Search for the cell housing the specified text and yield its [x, y] center coordinate. 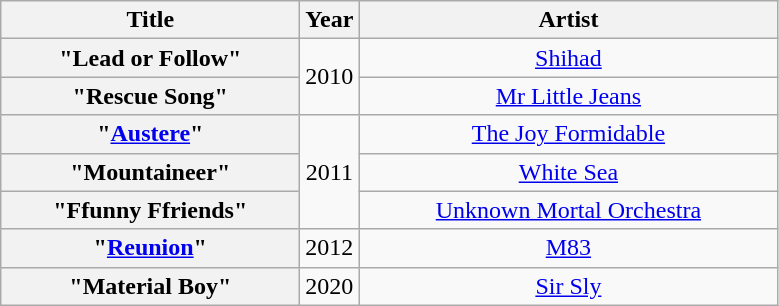
The Joy Formidable [568, 134]
"Reunion" [150, 248]
Shihad [568, 58]
"Material Boy" [150, 286]
2010 [330, 77]
Title [150, 20]
2012 [330, 248]
2011 [330, 172]
"Ffunny Ffriends" [150, 210]
M83 [568, 248]
"Lead or Follow" [150, 58]
"Rescue Song" [150, 96]
Artist [568, 20]
Mr Little Jeans [568, 96]
"Austere" [150, 134]
White Sea [568, 172]
2020 [330, 286]
Year [330, 20]
"Mountaineer" [150, 172]
Unknown Mortal Orchestra [568, 210]
Sir Sly [568, 286]
